Locate the cell with the specified text and output its (x, y) center coordinate. 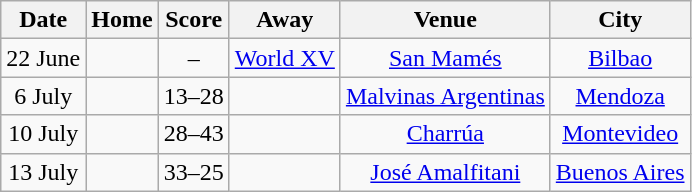
13 July (44, 172)
6 July (44, 96)
Date (44, 20)
– (194, 58)
Malvinas Argentinas (445, 96)
Montevideo (620, 134)
City (620, 20)
10 July (44, 134)
Buenos Aires (620, 172)
Venue (445, 20)
Mendoza (620, 96)
33–25 (194, 172)
22 June (44, 58)
World XV (284, 58)
José Amalfitani (445, 172)
Score (194, 20)
San Mamés (445, 58)
Home (122, 20)
13–28 (194, 96)
Away (284, 20)
Charrúa (445, 134)
28–43 (194, 134)
Bilbao (620, 58)
